Detect which cell encompasses the target text, then output its [x, y] center coordinate. 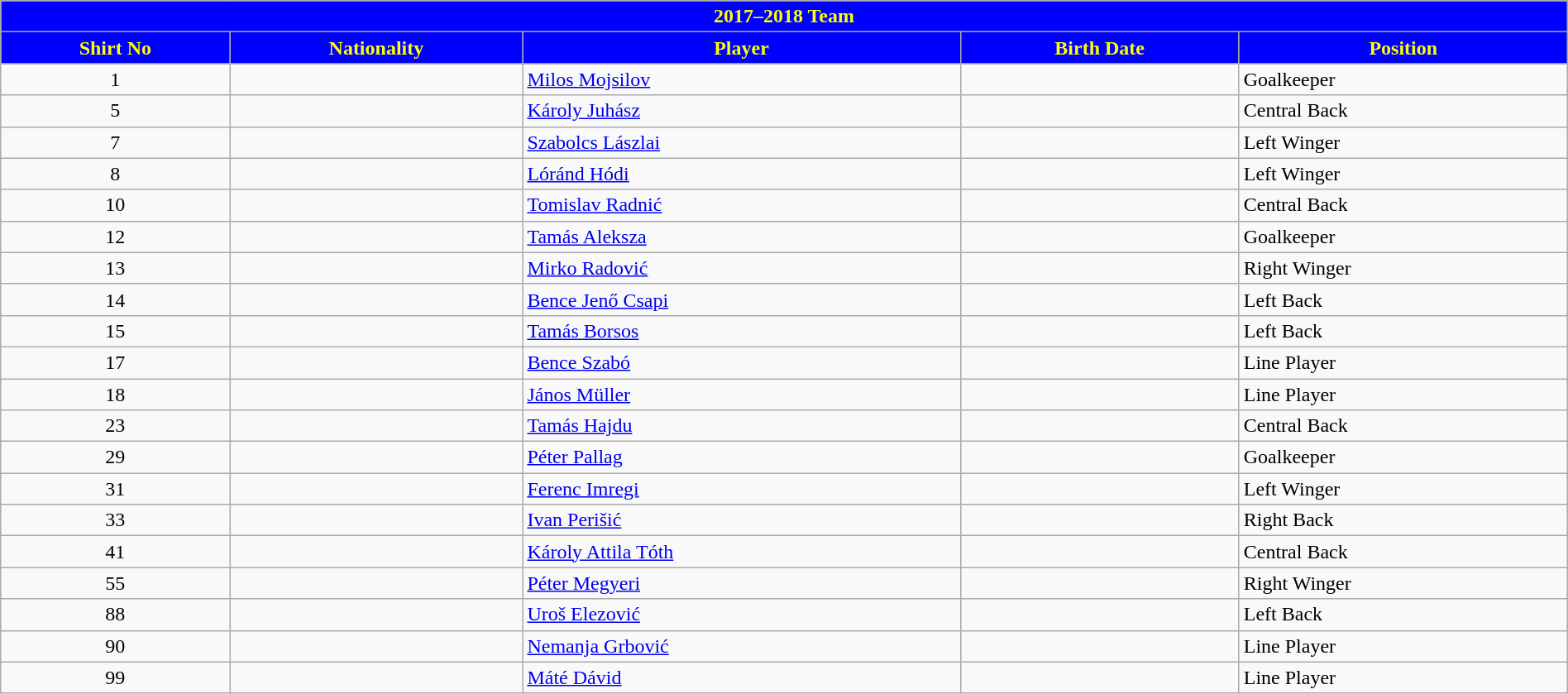
33 [116, 520]
1 [116, 79]
Tamás Hajdu [741, 426]
Milos Mojsilov [741, 79]
18 [116, 395]
Péter Megyeri [741, 583]
12 [116, 237]
8 [116, 174]
23 [116, 426]
90 [116, 646]
Máté Dávid [741, 677]
Tomislav Radnić [741, 205]
10 [116, 205]
Birth Date [1100, 48]
Uroš Elezović [741, 615]
31 [116, 489]
Nemanja Grbović [741, 646]
Ferenc Imregi [741, 489]
Nationality [376, 48]
Position [1403, 48]
29 [116, 457]
7 [116, 142]
Shirt No [116, 48]
5 [116, 111]
János Müller [741, 395]
Tamás Aleksza [741, 237]
Károly Juhász [741, 111]
99 [116, 677]
88 [116, 615]
14 [116, 299]
Mirko Radović [741, 268]
15 [116, 331]
Lóránd Hódi [741, 174]
17 [116, 362]
Péter Pallag [741, 457]
Bence Jenő Csapi [741, 299]
Szabolcs Lászlai [741, 142]
Player [741, 48]
Bence Szabó [741, 362]
2017–2018 Team [784, 17]
Károly Attila Tóth [741, 552]
13 [116, 268]
Tamás Borsos [741, 331]
Right Back [1403, 520]
Ivan Perišić [741, 520]
41 [116, 552]
55 [116, 583]
